Determine the (X, Y) coordinate at the center of the cell enclosing the given text.  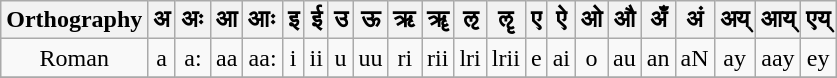
ई (316, 20)
uu (370, 58)
ai (561, 58)
अं (694, 20)
ऐ (561, 20)
u (340, 58)
इ (293, 20)
au (625, 58)
अ (162, 20)
Orthography (74, 20)
ऌ (470, 20)
aay (778, 58)
ओ (591, 20)
a (162, 58)
अः (192, 20)
ॠ (438, 20)
ri (405, 58)
ए (536, 20)
aN (694, 58)
उ (340, 20)
ॡ (506, 20)
i (293, 58)
आय् (778, 20)
Roman (74, 58)
ऋ (405, 20)
औ (625, 20)
lri (470, 58)
ii (316, 58)
ay (734, 58)
aa: (263, 58)
ey (818, 58)
aa (226, 58)
o (591, 58)
आः (263, 20)
अय् (734, 20)
an (658, 58)
a: (192, 58)
rii (438, 58)
ऊ (370, 20)
एय् (818, 20)
lrii (506, 58)
अँ (658, 20)
आ (226, 20)
e (536, 58)
